Identify which cell holds the provided text, then report its (X, Y) central coordinate. 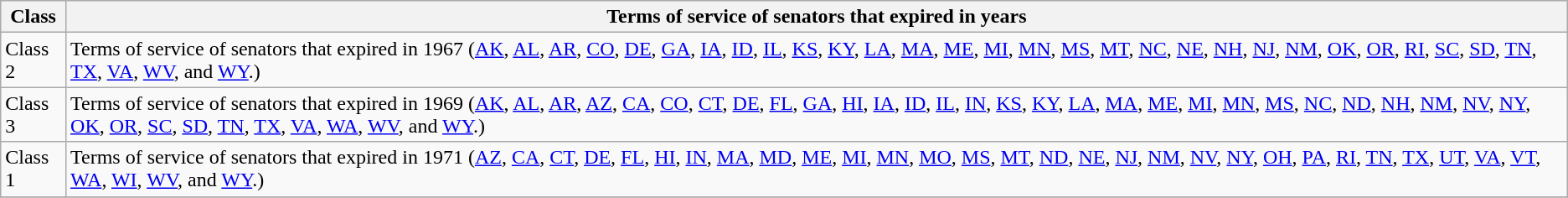
Class 3 (34, 114)
Class 2 (34, 60)
Class 1 (34, 169)
Class (34, 17)
Terms of service of senators that expired in years (818, 17)
